Capture the cell that displays the provided text and extract its [x, y] central coordinate. 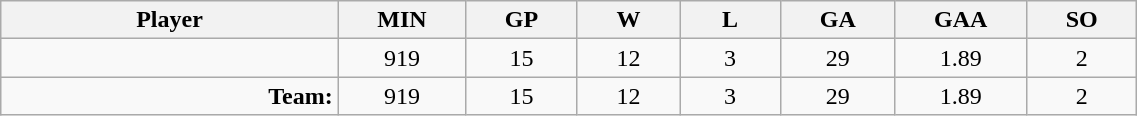
GAA [961, 20]
GP [522, 20]
MIN [402, 20]
L [730, 20]
Player [170, 20]
W [628, 20]
GA [838, 20]
SO [1081, 20]
Team: [170, 96]
